Output the (X, Y) coordinate of the center of the cell containing the given text.  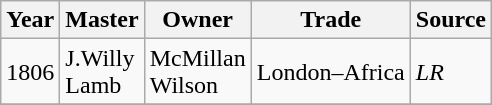
Master (102, 20)
Year (30, 20)
London–Africa (330, 72)
Trade (330, 20)
Source (450, 20)
Owner (198, 20)
McMillanWilson (198, 72)
LR (450, 72)
J.WillyLamb (102, 72)
1806 (30, 72)
